Identify which cell holds the provided text, then report its [X, Y] central coordinate. 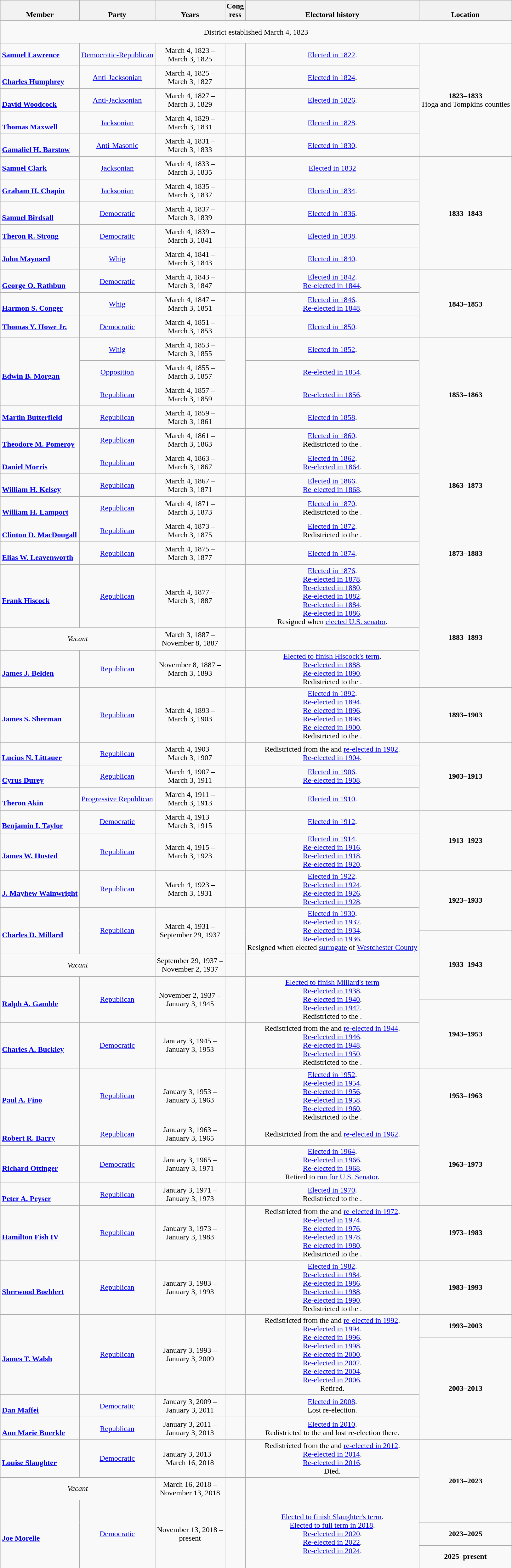
Elected in 1952.Re-elected in 1954.Re-elected in 1956.Re-elected in 1958.Re-elected in 1960.Redistricted to the . [333, 1095]
Elected to finish Slaughter's term.Elected to full term in 2018.Re-elected in 2020.Re-elected in 2022.Re-elected in 2024. [333, 1534]
March 4, 1915 –March 3, 1923 [190, 852]
March 4, 1833 –March 3, 1835 [190, 168]
Electoral history [333, 11]
Congress [235, 11]
Richard Ottinger [40, 1164]
Clinton D. MacDougall [40, 531]
Elected in 2010.Redistricted to the and lost re-election there. [333, 1429]
Ann Marie Buerkle [40, 1429]
March 4, 1907 –March 3, 1911 [190, 776]
Elected in 1912. [333, 821]
March 4, 1913 –March 3, 1915 [190, 821]
Elected in 1836. [333, 213]
Anti-Masonic [117, 145]
Paul A. Fino [40, 1095]
March 4, 1847 –March 3, 1851 [190, 304]
March 4, 1853 –March 3, 1855 [190, 349]
March 4, 1877 –March 3, 1887 [190, 596]
2025–present [465, 1557]
Party [117, 11]
March 4, 1839 –March 3, 1841 [190, 236]
James T. Walsh [40, 1355]
March 4, 1875 –March 3, 1877 [190, 553]
Elected in 1910. [333, 799]
January 3, 1993 –January 3, 2009 [190, 1355]
James J. Belden [40, 669]
1953–1963 [465, 1095]
January 3, 1953 –January 3, 1963 [190, 1095]
Martin Butterfield [40, 417]
March 4, 1911 –March 3, 1913 [190, 799]
Edwin B. Morgan [40, 372]
Lucius N. Littauer [40, 753]
George O. Rathbun [40, 281]
Elected in 1870.Redistricted to the . [333, 508]
Theron R. Strong [40, 236]
Peter A. Peyser [40, 1194]
January 3, 2011 –January 3, 2013 [190, 1429]
January 3, 1945 –January 3, 1953 [190, 1045]
January 3, 1965 –January 3, 1971 [190, 1164]
Elected in 1860.Redistricted to the . [333, 440]
March 4, 1873 –March 3, 1875 [190, 531]
March 4, 1823 –March 3, 1825 [190, 55]
Thomas Maxwell [40, 123]
Charles D. Millard [40, 931]
Elected in 1826. [333, 100]
Elected in 1914.Re-elected in 1916.Re-elected in 1918.Re-elected in 1920. [333, 852]
March 4, 1863 –March 3, 1867 [190, 463]
March 4, 1867 –March 3, 1871 [190, 485]
January 3, 1971 –January 3, 1973 [190, 1194]
1983–1993 [465, 1287]
1993–2003 [465, 1326]
Elected in 1970.Redistricted to the . [333, 1194]
Gamaliel H. Barstow [40, 145]
Samuel Lawrence [40, 55]
Frank Hiscock [40, 596]
Democratic-Republican [117, 55]
March 3, 1887 –November 8, 1887 [190, 639]
1833–1843 [465, 213]
March 4, 1923 –March 3, 1931 [190, 889]
James S. Sherman [40, 715]
Thomas Y. Howe Jr. [40, 327]
William H. Kelsey [40, 485]
March 4, 1829 –March 3, 1831 [190, 123]
1863–1873 [465, 485]
Elected in 1922.Re-elected in 1924.Re-elected in 1926.Re-elected in 1928. [333, 889]
Elected in 1858. [333, 417]
David Woodcock [40, 100]
March 4, 1859 –March 3, 1861 [190, 417]
Elected to finish Millard's termRe-elected in 1938.Re-elected in 1940.Re-elected in 1942.Redistricted to the . [333, 999]
Elected in 1850. [333, 327]
Sherwood Boehlert [40, 1287]
March 4, 1841 –March 3, 1843 [190, 259]
March 4, 1827 –March 3, 1829 [190, 100]
1883–1893 [465, 638]
Redistricted from the and re-elected in 1944.Re-elected in 1946.Re-elected in 1948.Re-elected in 1950.Redistricted to the . [333, 1045]
March 4, 1835 –March 3, 1837 [190, 191]
1923–1933 [465, 900]
Elected in 1828. [333, 123]
Years [190, 11]
March 4, 1843 –March 3, 1847 [190, 281]
March 4, 1931 –September 29, 1937 [190, 931]
Elected in 1872.Redistricted to the . [333, 531]
Location [465, 11]
Benjamin I. Taylor [40, 821]
Elected in 1840. [333, 259]
1893–1903 [465, 715]
Elected in 1822. [333, 55]
January 3, 1983 –January 3, 1993 [190, 1287]
Elected in 1832 [333, 168]
1943–1953 [465, 1034]
1823–1833Tioga and Tompkins counties [465, 100]
James W. Husted [40, 852]
Theron Akin [40, 799]
J. Mayhew Wainwright [40, 889]
Elected in 1852. [333, 349]
Elected in 1930.Re-elected in 1932.Re-elected in 1934.Re-elected in 1936.Resigned when elected surrogate of Westchester County [333, 931]
January 3, 2009 –January 3, 2011 [190, 1406]
1903–1913 [465, 776]
March 4, 1857 –March 3, 1859 [190, 395]
Elected in 1830. [333, 145]
November 13, 2018 –present [190, 1534]
January 3, 1963 –January 3, 1965 [190, 1134]
Elected in 1842.Re-elected in 1844. [333, 281]
William H. Lamport [40, 508]
Elected in 1906.Re-elected in 1908. [333, 776]
Elected in 1964.Re-elected in 1966.Re-elected in 1968.Retired to run for U.S. Senator. [333, 1164]
1963–1973 [465, 1164]
Elected in 1982.Re-elected in 1984.Re-elected in 1986.Re-elected in 1988.Re-elected in 1990.Redistricted to the . [333, 1287]
1913–1923 [465, 840]
Redistricted from the and re-elected in 1902.Re-elected in 1904. [333, 753]
March 4, 1855 –March 3, 1857 [190, 372]
Elected in 1824. [333, 77]
Re-elected in 1854. [333, 372]
Opposition [117, 372]
Samuel Clark [40, 168]
Cyrus Durey [40, 776]
Daniel Morris [40, 463]
January 3, 1973 –January 3, 1983 [190, 1232]
Elected in 1838. [333, 236]
Elected to finish Hiscock's term.Re-elected in 1888.Re-elected in 1890.Redistricted to the . [333, 669]
March 4, 1871 –March 3, 1873 [190, 508]
1873–1883 [465, 553]
Hamilton Fish IV [40, 1232]
Elected in 2008.Lost re-election. [333, 1406]
Progressive Republican [117, 799]
Robert R. Barry [40, 1134]
2013–2023 [465, 1481]
Redistricted from the and re-elected in 2012.Re-elected in 2014.Re-elected in 2016.Died. [333, 1458]
March 4, 1825 –March 3, 1827 [190, 77]
John Maynard [40, 259]
March 4, 1851 –March 3, 1853 [190, 327]
1933–1943 [465, 965]
Charles A. Buckley [40, 1045]
Harmon S. Conger [40, 304]
March 4, 1903 –March 3, 1907 [190, 753]
March 4, 1861 –March 3, 1863 [190, 440]
Elected in 1892.Re-elected in 1894.Re-elected in 1896.Re-elected in 1898.Re-elected in 1900.Redistricted to the . [333, 715]
Theodore M. Pomeroy [40, 440]
Elected in 1846.Re-elected in 1848. [333, 304]
1973–1983 [465, 1232]
Member [40, 11]
Joe Morelle [40, 1534]
Redistricted from the and re-elected in 1962. [333, 1134]
Louise Slaughter [40, 1458]
Elected in 1862.Re-elected in 1864. [333, 463]
Elected in 1866.Re-elected in 1868. [333, 485]
2023–2025 [465, 1534]
1843–1853 [465, 304]
Dan Maffei [40, 1406]
March 4, 1893 –March 3, 1903 [190, 715]
November 2, 1937 –January 3, 1945 [190, 999]
Samuel Birdsall [40, 213]
2003–2013 [465, 1389]
November 8, 1887 –March 3, 1893 [190, 669]
Elected in 1876.Re-elected in 1878.Re-elected in 1880.Re-elected in 1882.Re-elected in 1884.Re-elected in 1886.Resigned when elected U.S. senator. [333, 596]
Re-elected in 1856. [333, 395]
March 4, 1831 –March 3, 1833 [190, 145]
March 16, 2018 –November 13, 2018 [190, 1489]
District established March 4, 1823 [256, 32]
Elias W. Leavenworth [40, 553]
Elected in 1874. [333, 553]
Charles Humphrey [40, 77]
1853–1863 [465, 395]
Graham H. Chapin [40, 191]
Ralph A. Gamble [40, 999]
September 29, 1937 –November 2, 1937 [190, 965]
March 4, 1837 –March 3, 1839 [190, 213]
Elected in 1834. [333, 191]
Redistricted from the and re-elected in 1972.Re-elected in 1974.Re-elected in 1976.Re-elected in 1978.Re-elected in 1980.Redistricted to the . [333, 1232]
January 3, 2013 –March 16, 2018 [190, 1458]
